Provide the [X, Y] coordinate of the cell's center where the given text is located.  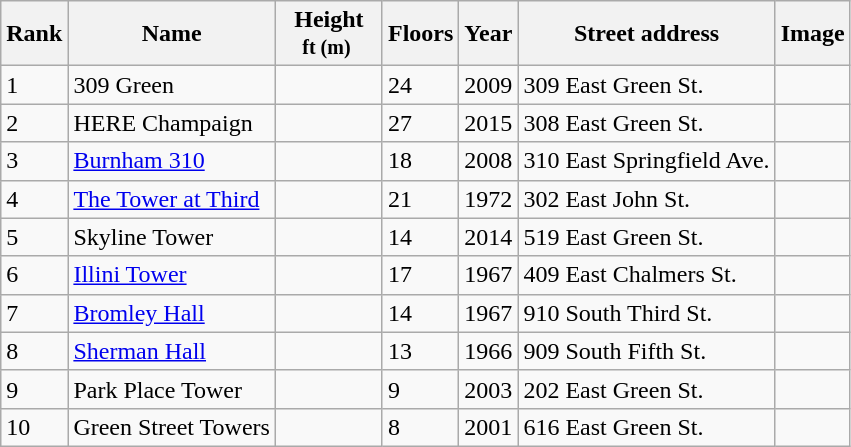
2015 [488, 123]
Street address [646, 34]
Rank [34, 34]
10 [34, 427]
Green Street Towers [172, 427]
1966 [488, 351]
Skyline Tower [172, 237]
910 South Third St. [646, 313]
2 [34, 123]
7 [34, 313]
HERE Champaign [172, 123]
27 [420, 123]
310 East Springfield Ave. [646, 161]
24 [420, 85]
2014 [488, 237]
2009 [488, 85]
302 East John St. [646, 199]
17 [420, 275]
Bromley Hall [172, 313]
Heightft (m) [328, 34]
Name [172, 34]
519 East Green St. [646, 237]
202 East Green St. [646, 389]
2003 [488, 389]
6 [34, 275]
4 [34, 199]
308 East Green St. [646, 123]
13 [420, 351]
Illini Tower [172, 275]
Park Place Tower [172, 389]
409 East Chalmers St. [646, 275]
2001 [488, 427]
1 [34, 85]
309 Green [172, 85]
18 [420, 161]
1972 [488, 199]
616 East Green St. [646, 427]
Floors [420, 34]
The Tower at Third [172, 199]
Burnham 310 [172, 161]
909 South Fifth St. [646, 351]
3 [34, 161]
21 [420, 199]
Year [488, 34]
Image [812, 34]
2008 [488, 161]
309 East Green St. [646, 85]
5 [34, 237]
Sherman Hall [172, 351]
